For the text-containing cell, return its midpoint in [X, Y] coordinate format. 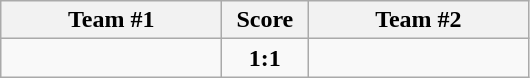
Team #1 [112, 20]
1:1 [265, 58]
Score [265, 20]
Team #2 [418, 20]
